Return (X, Y) of the center of cell containing provided text 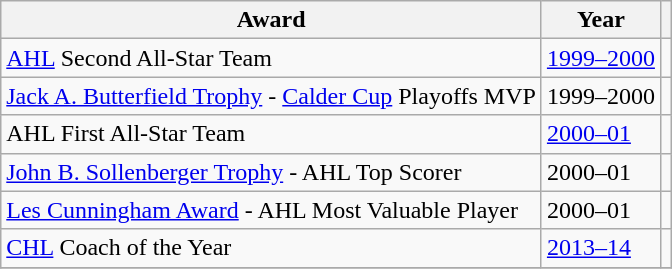
AHL Second All-Star Team (272, 58)
Jack A. Butterfield Trophy - Calder Cup Playoffs MVP (272, 96)
AHL First All-Star Team (272, 134)
2013–14 (600, 248)
CHL Coach of the Year (272, 248)
John B. Sollenberger Trophy - AHL Top Scorer (272, 172)
Les Cunningham Award - AHL Most Valuable Player (272, 210)
Award (272, 20)
Year (600, 20)
